Capture the cell that displays the provided text and extract its [x, y] central coordinate. 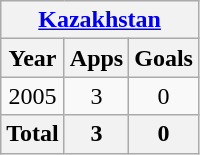
2005 [33, 96]
Year [33, 58]
Goals [164, 58]
Kazakhstan [100, 20]
Apps [96, 58]
Total [33, 134]
